Output the (x, y) coordinate of the center of the cell containing the given text.  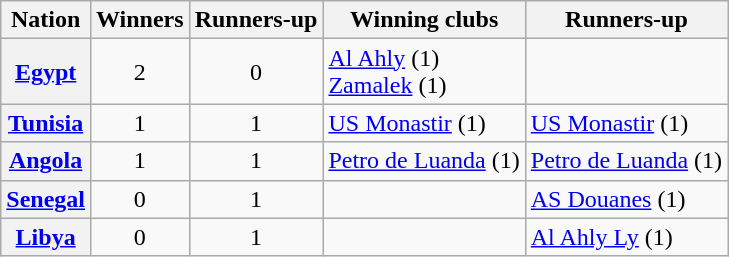
AS Douanes (1) (626, 199)
Al Ahly (1)Zamalek (1) (424, 72)
Angola (46, 161)
Tunisia (46, 123)
Al Ahly Ly (1) (626, 237)
Nation (46, 20)
Winning clubs (424, 20)
Libya (46, 237)
Egypt (46, 72)
Winners (140, 20)
Senegal (46, 199)
2 (140, 72)
